Detect which cell encompasses the target text, then output its [X, Y] center coordinate. 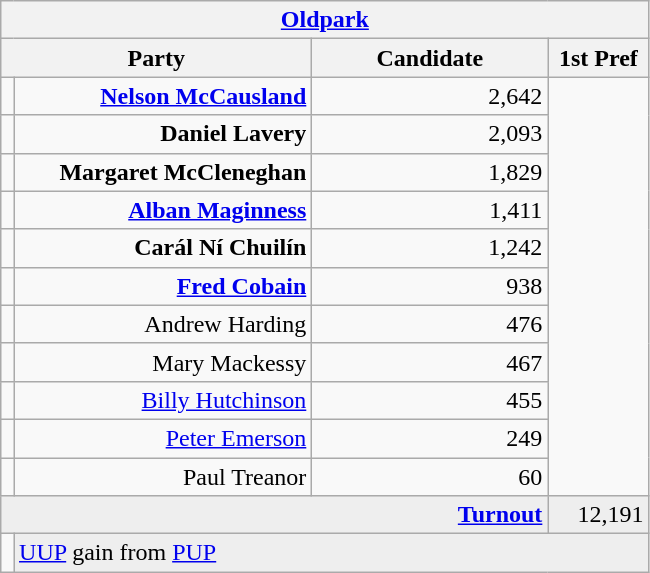
Turnout [274, 515]
Daniel Lavery [163, 134]
Party [156, 58]
Alban Maginness [163, 210]
Candidate [430, 58]
476 [430, 324]
Andrew Harding [163, 324]
Fred Cobain [163, 286]
12,191 [598, 515]
1,411 [430, 210]
Margaret McCleneghan [163, 172]
Carál Ní Chuilín [163, 248]
Billy Hutchinson [163, 400]
249 [430, 438]
1st Pref [598, 58]
UUP gain from PUP [332, 553]
Peter Emerson [163, 438]
2,093 [430, 134]
938 [430, 286]
60 [430, 477]
Oldpark [325, 20]
1,829 [430, 172]
Mary Mackessy [163, 362]
Nelson McCausland [163, 96]
Paul Treanor [163, 477]
1,242 [430, 248]
455 [430, 400]
467 [430, 362]
2,642 [430, 96]
